Return [X, Y] of the center of cell containing provided text 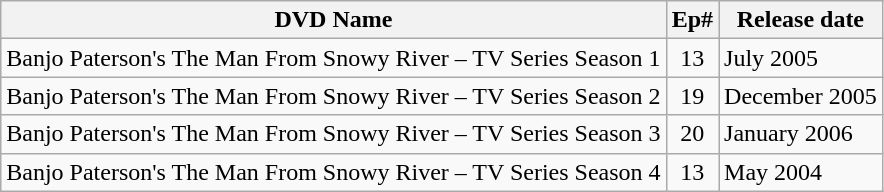
Banjo Paterson's The Man From Snowy River – TV Series Season 3 [334, 134]
December 2005 [801, 96]
Release date [801, 20]
19 [692, 96]
Banjo Paterson's The Man From Snowy River – TV Series Season 4 [334, 172]
20 [692, 134]
January 2006 [801, 134]
DVD Name [334, 20]
Banjo Paterson's The Man From Snowy River – TV Series Season 1 [334, 58]
May 2004 [801, 172]
July 2005 [801, 58]
Ep# [692, 20]
Banjo Paterson's The Man From Snowy River – TV Series Season 2 [334, 96]
